Search for the cell housing the specified text and yield its [x, y] center coordinate. 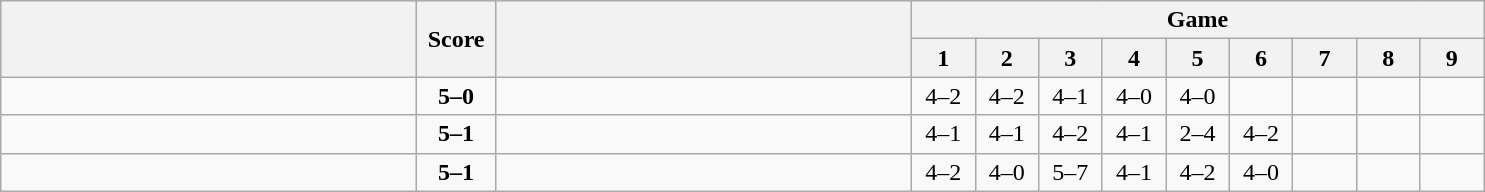
5–0 [456, 96]
2–4 [1198, 134]
5–7 [1071, 172]
9 [1452, 58]
8 [1388, 58]
3 [1071, 58]
4 [1134, 58]
2 [1007, 58]
Score [456, 39]
7 [1325, 58]
Game [1197, 20]
6 [1261, 58]
5 [1198, 58]
1 [943, 58]
